Detect which cell encompasses the target text, then output its [x, y] center coordinate. 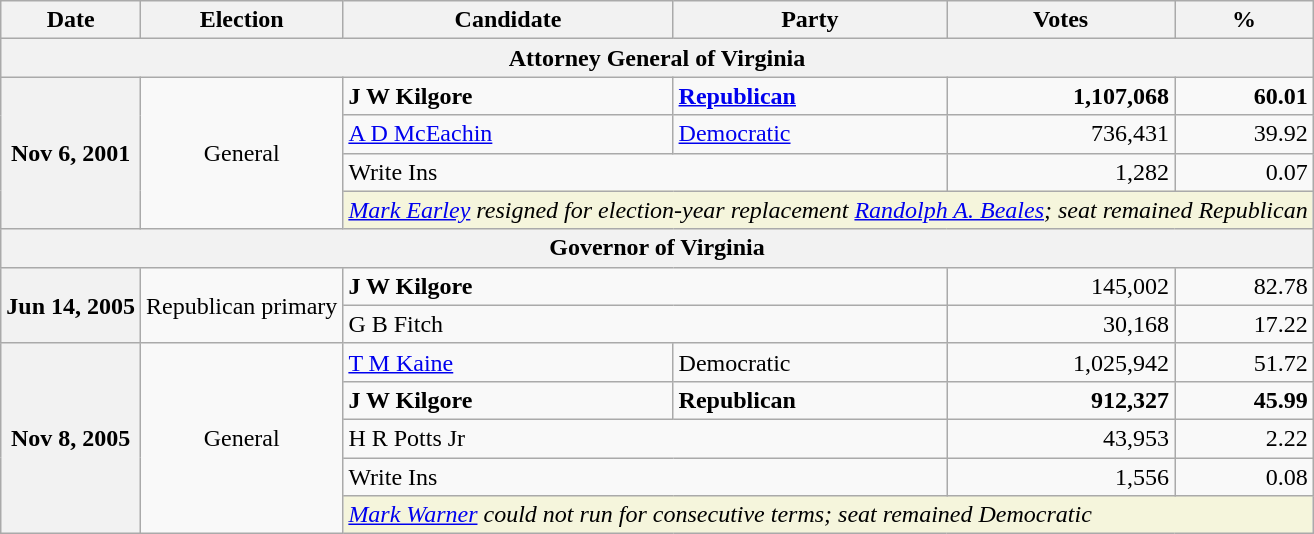
60.01 [1244, 96]
2.22 [1244, 438]
736,431 [1061, 134]
45.99 [1244, 400]
T M Kaine [508, 362]
82.78 [1244, 286]
% [1244, 20]
Mark Warner could not run for consecutive terms; seat remained Democratic [828, 515]
Nov 8, 2005 [71, 438]
Candidate [508, 20]
G B Fitch [645, 324]
Nov 6, 2001 [71, 153]
Republican primary [242, 305]
51.72 [1244, 362]
Mark Earley resigned for election-year replacement Randolph A. Beales; seat remained Republican [828, 210]
1,556 [1061, 477]
0.07 [1244, 172]
30,168 [1061, 324]
912,327 [1061, 400]
Governor of Virginia [657, 248]
Jun 14, 2005 [71, 305]
43,953 [1061, 438]
Election [242, 20]
145,002 [1061, 286]
1,282 [1061, 172]
H R Potts Jr [645, 438]
1,107,068 [1061, 96]
Votes [1061, 20]
17.22 [1244, 324]
39.92 [1244, 134]
0.08 [1244, 477]
A D McEachin [508, 134]
Date [71, 20]
1,025,942 [1061, 362]
Party [810, 20]
Attorney General of Virginia [657, 58]
